Return (X, Y) of the center of cell containing provided text 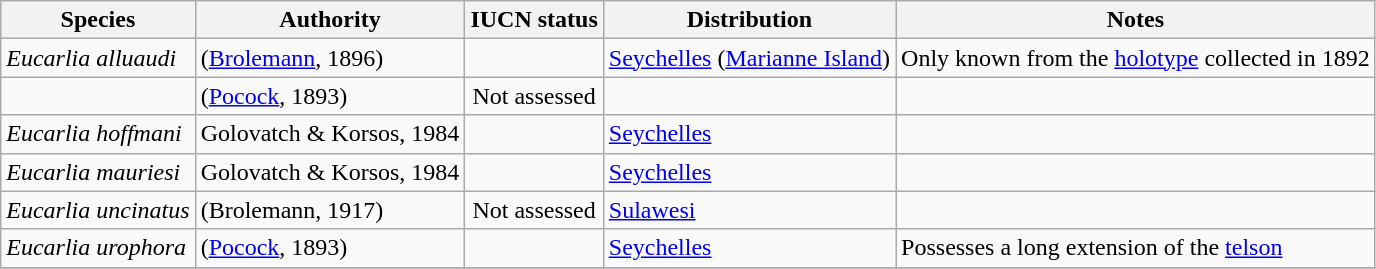
(Brolemann, 1917) (330, 210)
Seychelles (Marianne Island) (749, 58)
(Brolemann, 1896) (330, 58)
Notes (1136, 20)
Species (98, 20)
Distribution (749, 20)
Eucarlia alluaudi (98, 58)
Eucarlia hoffmani (98, 134)
Eucarlia mauriesi (98, 172)
Eucarlia uncinatus (98, 210)
Possesses a long extension of the telson (1136, 248)
IUCN status (534, 20)
Sulawesi (749, 210)
Authority (330, 20)
Only known from the holotype collected in 1892 (1136, 58)
Eucarlia urophora (98, 248)
